Identify which cell holds the provided text, then report its [X, Y] central coordinate. 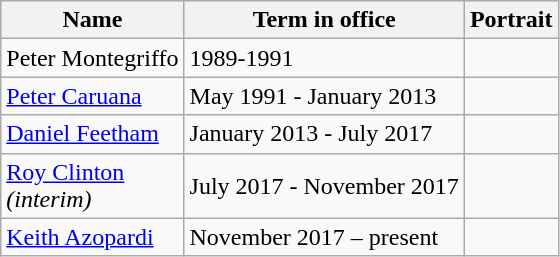
November 2017 – present [324, 237]
Name [92, 20]
Portrait [511, 20]
Daniel Feetham [92, 134]
Roy Clinton(interim) [92, 186]
May 1991 - January 2013 [324, 96]
July 2017 - November 2017 [324, 186]
Peter Montegriffo [92, 58]
Keith Azopardi [92, 237]
January 2013 - July 2017 [324, 134]
Term in office [324, 20]
1989-1991 [324, 58]
Peter Caruana [92, 96]
